Detect which cell encompasses the target text, then output its [x, y] center coordinate. 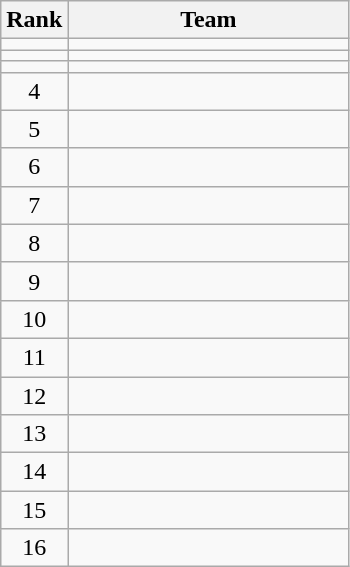
8 [34, 243]
13 [34, 434]
9 [34, 281]
Team [208, 20]
14 [34, 472]
4 [34, 91]
15 [34, 510]
6 [34, 167]
7 [34, 205]
10 [34, 319]
16 [34, 548]
Rank [34, 20]
11 [34, 357]
5 [34, 129]
12 [34, 395]
